From the cell containing the given text, extract its center point as (x, y) coordinate. 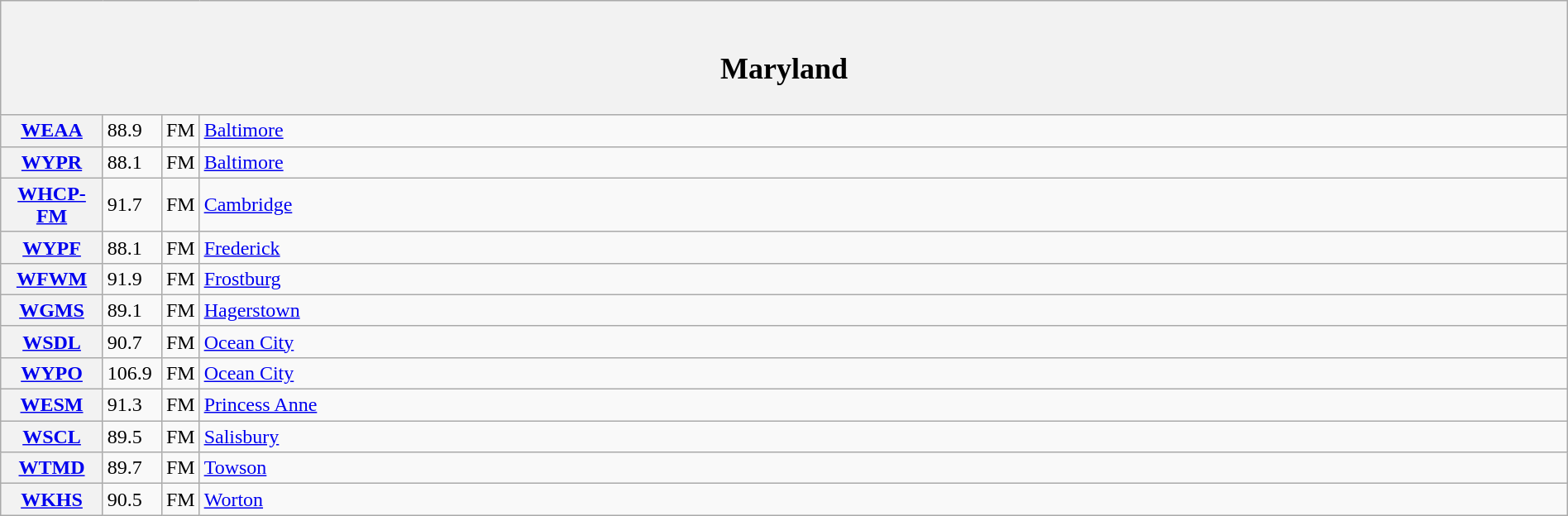
88.9 (132, 131)
Towson (883, 468)
WKHS (52, 499)
Cambridge (883, 205)
WSCL (52, 437)
91.7 (132, 205)
WGMS (52, 310)
WHCP-FM (52, 205)
Princess Anne (883, 405)
Hagerstown (883, 310)
Frostburg (883, 279)
90.7 (132, 342)
89.5 (132, 437)
89.1 (132, 310)
WFWM (52, 279)
Worton (883, 499)
Maryland (784, 58)
WTMD (52, 468)
106.9 (132, 373)
Salisbury (883, 437)
Frederick (883, 247)
WYPF (52, 247)
91.9 (132, 279)
WYPO (52, 373)
WESM (52, 405)
WSDL (52, 342)
WEAA (52, 131)
89.7 (132, 468)
91.3 (132, 405)
90.5 (132, 499)
WYPR (52, 162)
